Output the (x, y) coordinate of the center of the cell containing the given text.  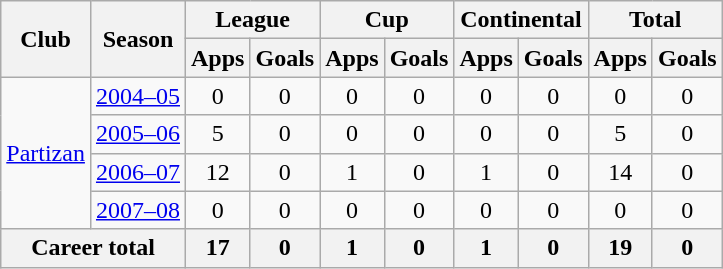
2004–05 (138, 96)
Continental (521, 20)
14 (620, 172)
League (253, 20)
2006–07 (138, 172)
2007–08 (138, 210)
2005–06 (138, 134)
Total (655, 20)
Cup (387, 20)
Club (46, 39)
Season (138, 39)
Career total (94, 248)
Partizan (46, 153)
12 (218, 172)
19 (620, 248)
17 (218, 248)
